From the cell containing the given text, extract its center point as [x, y] coordinate. 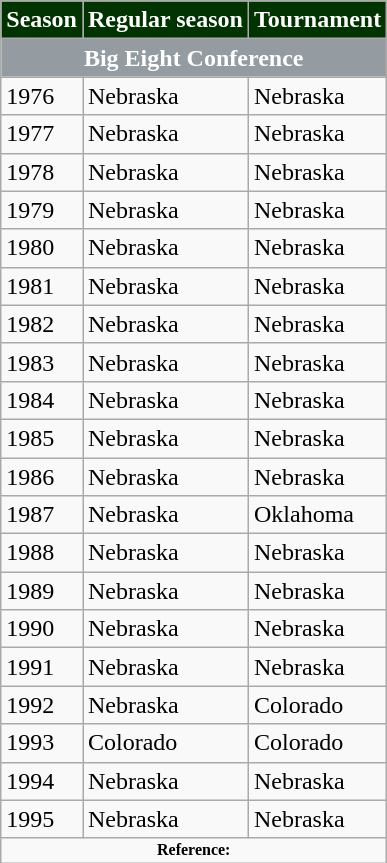
1995 [42, 819]
1994 [42, 781]
1983 [42, 362]
1984 [42, 400]
1989 [42, 591]
1990 [42, 629]
Oklahoma [317, 515]
1987 [42, 515]
1976 [42, 96]
Tournament [317, 20]
1978 [42, 172]
Season [42, 20]
1979 [42, 210]
1993 [42, 743]
1988 [42, 553]
Reference: [194, 850]
1986 [42, 477]
1992 [42, 705]
Big Eight Conference [194, 58]
1977 [42, 134]
Regular season [165, 20]
1982 [42, 324]
1981 [42, 286]
1980 [42, 248]
1985 [42, 438]
1991 [42, 667]
